Output the (X, Y) coordinate of the center of the cell containing the given text.  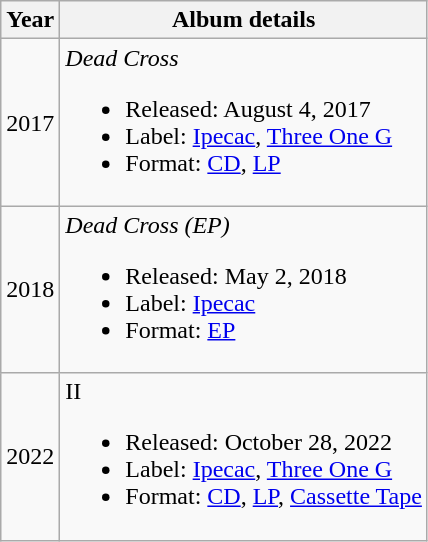
Dead CrossReleased: August 4, 2017Label: Ipecac, Three One GFormat: CD, LP (244, 122)
2018 (30, 290)
2022 (30, 456)
IIReleased: October 28, 2022Label: Ipecac, Three One GFormat: CD, LP, Cassette Tape (244, 456)
2017 (30, 122)
Year (30, 20)
Dead Cross (EP)Released: May 2, 2018Label: IpecacFormat: EP (244, 290)
Album details (244, 20)
